For the text-containing cell, return its midpoint in [X, Y] coordinate format. 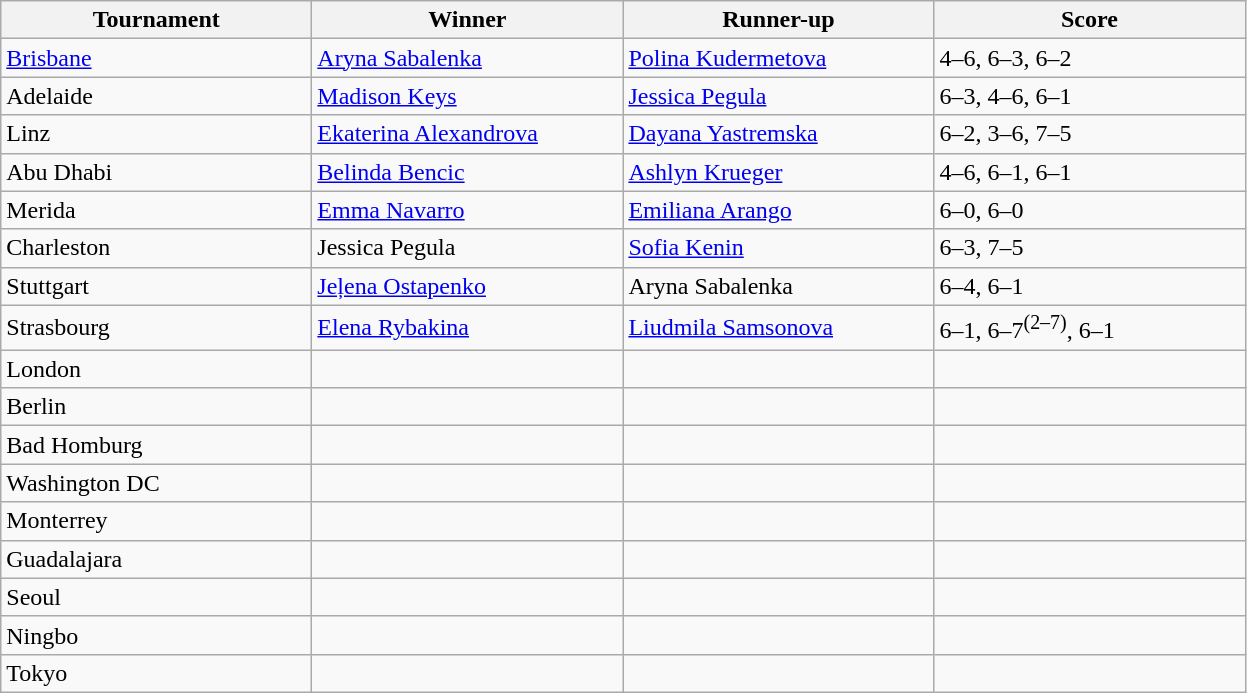
Ningbo [156, 635]
Stuttgart [156, 286]
6–2, 3–6, 7–5 [1090, 134]
Merida [156, 210]
Runner-up [778, 20]
6–0, 6–0 [1090, 210]
Charleston [156, 248]
Abu Dhabi [156, 172]
4–6, 6–1, 6–1 [1090, 172]
Adelaide [156, 96]
Madison Keys [468, 96]
Brisbane [156, 58]
Winner [468, 20]
Dayana Yastremska [778, 134]
Ashlyn Krueger [778, 172]
Tournament [156, 20]
Polina Kudermetova [778, 58]
Seoul [156, 597]
Tokyo [156, 673]
Ekaterina Alexandrova [468, 134]
Linz [156, 134]
Bad Homburg [156, 445]
Liudmila Samsonova [778, 328]
Score [1090, 20]
6–4, 6–1 [1090, 286]
6–1, 6–7(2–7), 6–1 [1090, 328]
Strasbourg [156, 328]
Washington DC [156, 483]
Berlin [156, 407]
6–3, 7–5 [1090, 248]
Monterrey [156, 521]
Guadalajara [156, 559]
Sofia Kenin [778, 248]
4–6, 6–3, 6–2 [1090, 58]
Jeļena Ostapenko [468, 286]
Emiliana Arango [778, 210]
Belinda Bencic [468, 172]
London [156, 369]
Emma Navarro [468, 210]
Elena Rybakina [468, 328]
6–3, 4–6, 6–1 [1090, 96]
